Provide the (X, Y) coordinate of the cell's center where the given text is located.  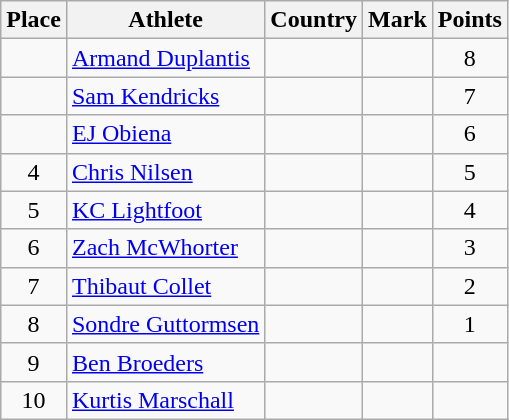
Ben Broeders (165, 362)
2 (470, 286)
Place (34, 20)
Athlete (165, 20)
Sam Kendricks (165, 96)
KC Lightfoot (165, 210)
1 (470, 324)
Thibaut Collet (165, 286)
Chris Nilsen (165, 172)
Kurtis Marschall (165, 400)
9 (34, 362)
Sondre Guttormsen (165, 324)
10 (34, 400)
Points (470, 20)
Armand Duplantis (165, 58)
Mark (398, 20)
Country (314, 20)
Zach McWhorter (165, 248)
EJ Obiena (165, 134)
3 (470, 248)
